Search for the cell housing the specified text and yield its (x, y) center coordinate. 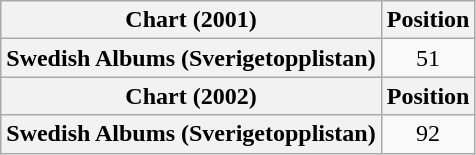
Chart (2002) (191, 96)
Chart (2001) (191, 20)
51 (428, 58)
92 (428, 134)
